Provide the (X, Y) coordinate of the cell's center where the given text is located.  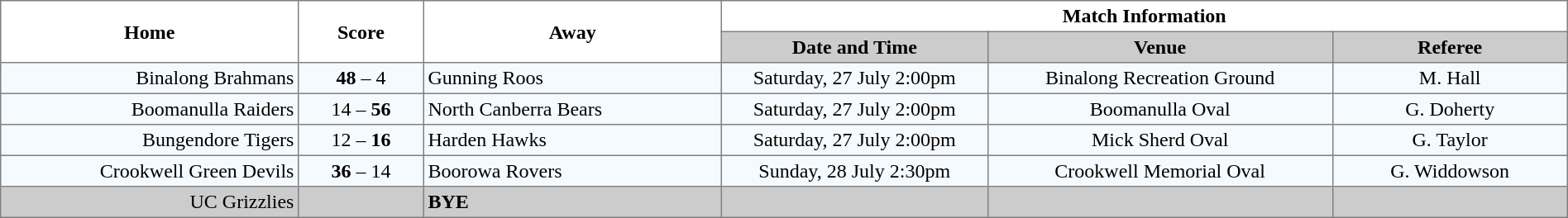
Gunning Roos (572, 78)
Boomanulla Raiders (150, 109)
BYE (572, 202)
Bungendore Tigers (150, 140)
Boomanulla Oval (1159, 109)
North Canberra Bears (572, 109)
Venue (1159, 47)
G. Doherty (1450, 109)
Boorowa Rovers (572, 171)
G. Widdowson (1450, 171)
12 – 16 (361, 140)
Binalong Brahmans (150, 78)
14 – 56 (361, 109)
Crookwell Green Devils (150, 171)
Mick Sherd Oval (1159, 140)
48 – 4 (361, 78)
36 – 14 (361, 171)
Match Information (1145, 17)
Sunday, 28 July 2:30pm (854, 171)
G. Taylor (1450, 140)
Harden Hawks (572, 140)
Crookwell Memorial Oval (1159, 171)
Home (150, 31)
UC Grizzlies (150, 202)
Away (572, 31)
Score (361, 31)
Date and Time (854, 47)
M. Hall (1450, 78)
Referee (1450, 47)
Binalong Recreation Ground (1159, 78)
